Determine the [X, Y] coordinate at the center of the cell enclosing the given text.  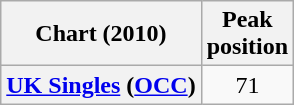
71 [247, 85]
Peakposition [247, 34]
Chart (2010) [101, 34]
UK Singles (OCC) [101, 85]
